Return the (x, y) coordinate for the center point of the cell that contains the specified text.  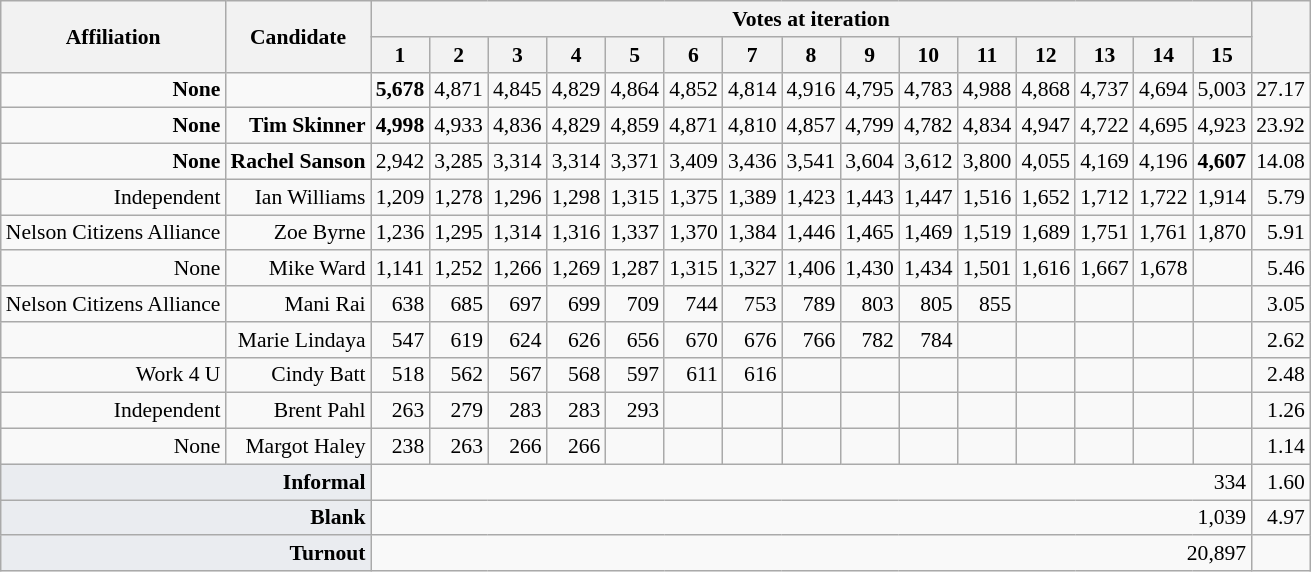
1,501 (988, 269)
626 (576, 340)
1,141 (400, 269)
5.46 (1280, 269)
4,695 (1164, 126)
14 (1164, 55)
1,870 (1222, 233)
2 (458, 55)
1,375 (694, 197)
1,314 (518, 233)
616 (752, 375)
547 (400, 340)
670 (694, 340)
3,604 (870, 162)
518 (400, 375)
766 (812, 340)
5,003 (1222, 90)
4,055 (1046, 162)
4 (576, 55)
Mike Ward (298, 269)
4,845 (518, 90)
23.92 (1280, 126)
Informal (186, 482)
Work 4 U (114, 375)
1,295 (458, 233)
4,810 (752, 126)
4,795 (870, 90)
Marie Lindaya (298, 340)
Rachel Sanson (298, 162)
334 (812, 482)
1,443 (870, 197)
709 (634, 304)
1,446 (812, 233)
1.26 (1280, 411)
4,607 (1222, 162)
1,287 (634, 269)
Margot Haley (298, 447)
4,859 (634, 126)
4,783 (928, 90)
1,914 (1222, 197)
1,712 (1104, 197)
597 (634, 375)
1,236 (400, 233)
Votes at iteration (812, 19)
Ian Williams (298, 197)
1,384 (752, 233)
1,406 (812, 269)
5,678 (400, 90)
3,436 (752, 162)
4,947 (1046, 126)
1,370 (694, 233)
4,782 (928, 126)
9 (870, 55)
3,371 (634, 162)
656 (634, 340)
1,678 (1164, 269)
1,269 (576, 269)
855 (988, 304)
4,169 (1104, 162)
1,751 (1104, 233)
1,423 (812, 197)
4,988 (988, 90)
568 (576, 375)
14.08 (1280, 162)
5.79 (1280, 197)
3,541 (812, 162)
1,434 (928, 269)
6 (694, 55)
4,868 (1046, 90)
1,667 (1104, 269)
27.17 (1280, 90)
3,409 (694, 162)
4,933 (458, 126)
1,316 (576, 233)
1,327 (752, 269)
4,722 (1104, 126)
5.91 (1280, 233)
611 (694, 375)
1,465 (870, 233)
782 (870, 340)
4,923 (1222, 126)
12 (1046, 55)
4,814 (752, 90)
3,800 (988, 162)
13 (1104, 55)
3,285 (458, 162)
1,296 (518, 197)
3 (518, 55)
1 (400, 55)
567 (518, 375)
Turnout (186, 554)
1,389 (752, 197)
638 (400, 304)
5 (634, 55)
4.97 (1280, 518)
784 (928, 340)
Brent Pahl (298, 411)
1,447 (928, 197)
1,266 (518, 269)
1,761 (1164, 233)
3.05 (1280, 304)
4,737 (1104, 90)
744 (694, 304)
Cindy Batt (298, 375)
1,337 (634, 233)
4,864 (634, 90)
789 (812, 304)
4,836 (518, 126)
1,652 (1046, 197)
805 (928, 304)
1,252 (458, 269)
4,852 (694, 90)
1,516 (988, 197)
Affiliation (114, 36)
1,616 (1046, 269)
4,834 (988, 126)
1.60 (1280, 482)
562 (458, 375)
10 (928, 55)
1,430 (870, 269)
1,209 (400, 197)
803 (870, 304)
279 (458, 411)
2.62 (1280, 340)
2.48 (1280, 375)
7 (752, 55)
1,469 (928, 233)
20,897 (812, 554)
1,298 (576, 197)
1,689 (1046, 233)
Zoe Byrne (298, 233)
238 (400, 447)
1.14 (1280, 447)
676 (752, 340)
4,857 (812, 126)
4,196 (1164, 162)
619 (458, 340)
15 (1222, 55)
4,799 (870, 126)
11 (988, 55)
8 (812, 55)
293 (634, 411)
1,039 (812, 518)
Tim Skinner (298, 126)
4,916 (812, 90)
3,612 (928, 162)
699 (576, 304)
4,998 (400, 126)
685 (458, 304)
4,694 (1164, 90)
697 (518, 304)
Mani Rai (298, 304)
753 (752, 304)
1,722 (1164, 197)
624 (518, 340)
Candidate (298, 36)
1,278 (458, 197)
1,519 (988, 233)
Blank (186, 518)
2,942 (400, 162)
